Identify which cell holds the provided text, then report its [X, Y] central coordinate. 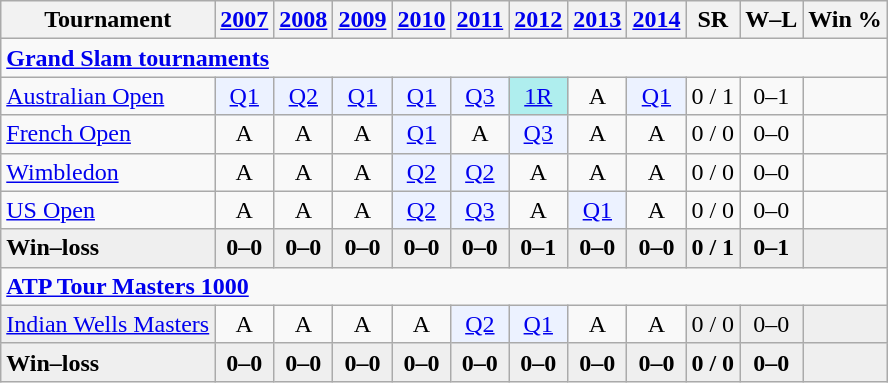
2009 [362, 20]
2011 [480, 20]
2012 [538, 20]
W–L [772, 20]
2014 [656, 20]
2013 [598, 20]
Australian Open [108, 96]
2007 [244, 20]
SR [713, 20]
Wimbledon [108, 172]
1R [538, 96]
2010 [422, 20]
Indian Wells Masters [108, 324]
French Open [108, 134]
Win % [846, 20]
Tournament [108, 20]
US Open [108, 210]
Grand Slam tournaments [444, 58]
2008 [304, 20]
ATP Tour Masters 1000 [444, 286]
